Return [x, y] of the center of cell containing provided text 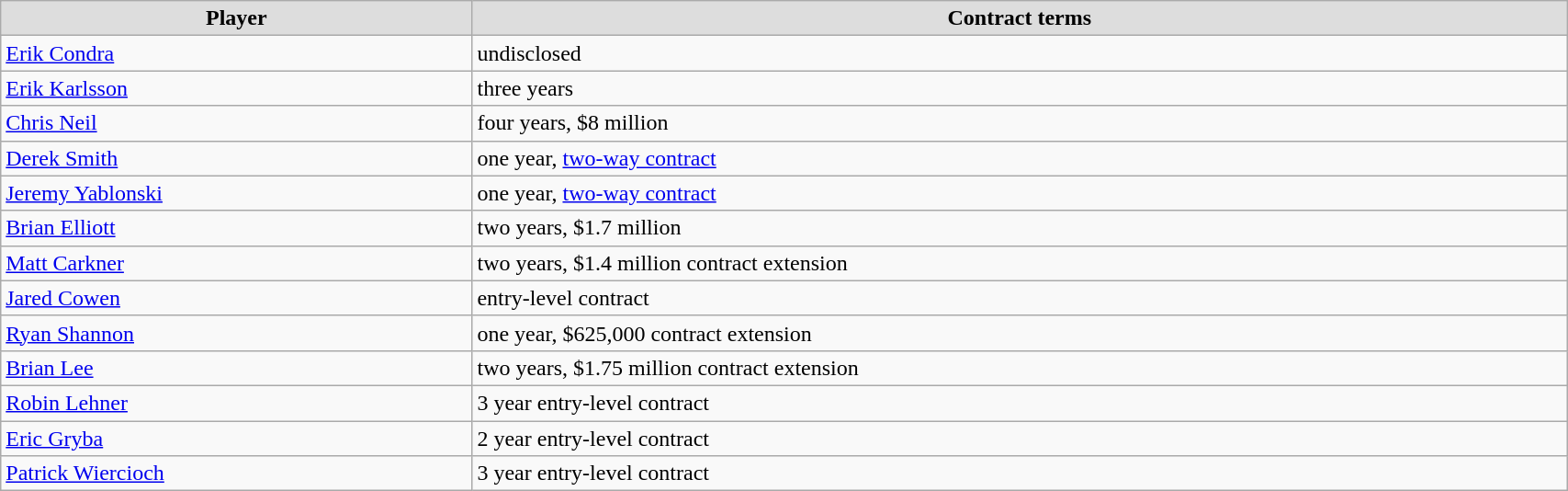
Jeremy Yablonski [237, 193]
Robin Lehner [237, 403]
Eric Gryba [237, 439]
Brian Elliott [237, 228]
undisclosed [1020, 53]
Brian Lee [237, 368]
entry-level contract [1020, 298]
Matt Carkner [237, 263]
Player [237, 18]
Chris Neil [237, 123]
Jared Cowen [237, 298]
Patrick Wiercioch [237, 474]
Erik Condra [237, 53]
four years, $8 million [1020, 123]
one year, $625,000 contract extension [1020, 333]
Ryan Shannon [237, 333]
two years, $1.4 million contract extension [1020, 263]
two years, $1.7 million [1020, 228]
Contract terms [1020, 18]
two years, $1.75 million contract extension [1020, 368]
Derek Smith [237, 158]
Erik Karlsson [237, 88]
three years [1020, 88]
2 year entry-level contract [1020, 439]
